For the text-containing cell, return its midpoint in (X, Y) coordinate format. 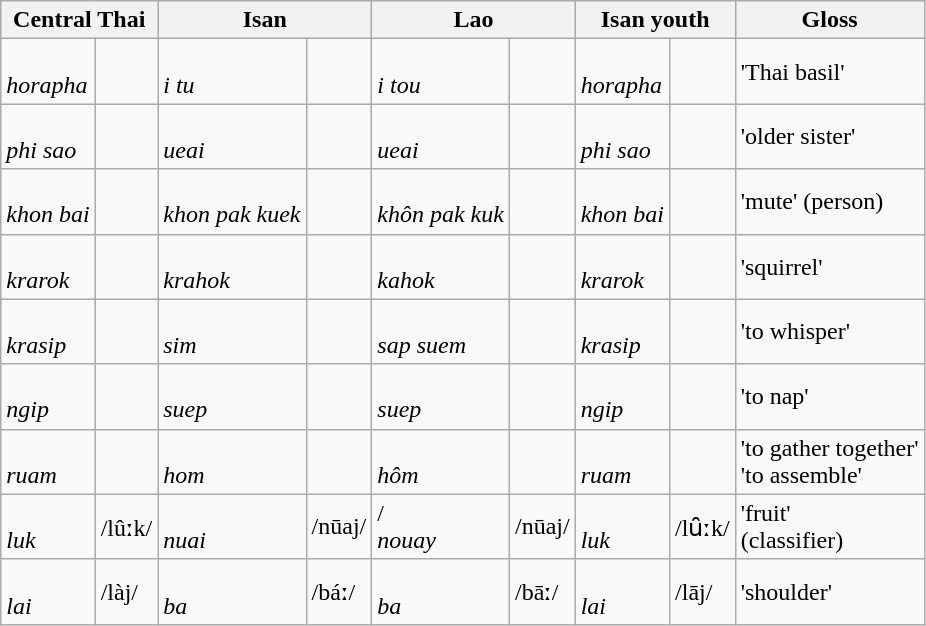
Central Thai (80, 20)
/bāː/ (542, 592)
/nouay (441, 526)
/báː/ (339, 592)
khon pak kuek (232, 202)
/lāj/ (703, 592)
'Thai basil' (830, 72)
i tou (441, 72)
'older sister' (830, 136)
sim (232, 332)
hom (232, 462)
Gloss (830, 20)
'fruit'(classifier) (830, 526)
'to nap' (830, 396)
/lȗːk/ (703, 526)
nuai (232, 526)
'shoulder' (830, 592)
Isan youth (655, 20)
Isan (265, 20)
'squirrel' (830, 266)
sap suem (441, 332)
Lao (474, 20)
'to gather together''to assemble' (830, 462)
'to whisper' (830, 332)
/làj/ (126, 592)
/lûːk/ (126, 526)
i tu (232, 72)
hôm (441, 462)
khôn pak kuk (441, 202)
'mute' (person) (830, 202)
kahok (441, 266)
krahok (232, 266)
